Locate the cell with the specified text and output its [X, Y] center coordinate. 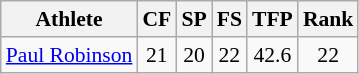
FS [230, 19]
21 [156, 55]
SP [194, 19]
TFP [272, 19]
CF [156, 19]
Paul Robinson [70, 55]
Athlete [70, 19]
42.6 [272, 55]
Rank [328, 19]
20 [194, 55]
